Scan for the cell matching the given text and deliver its [x, y] coordinate at center. 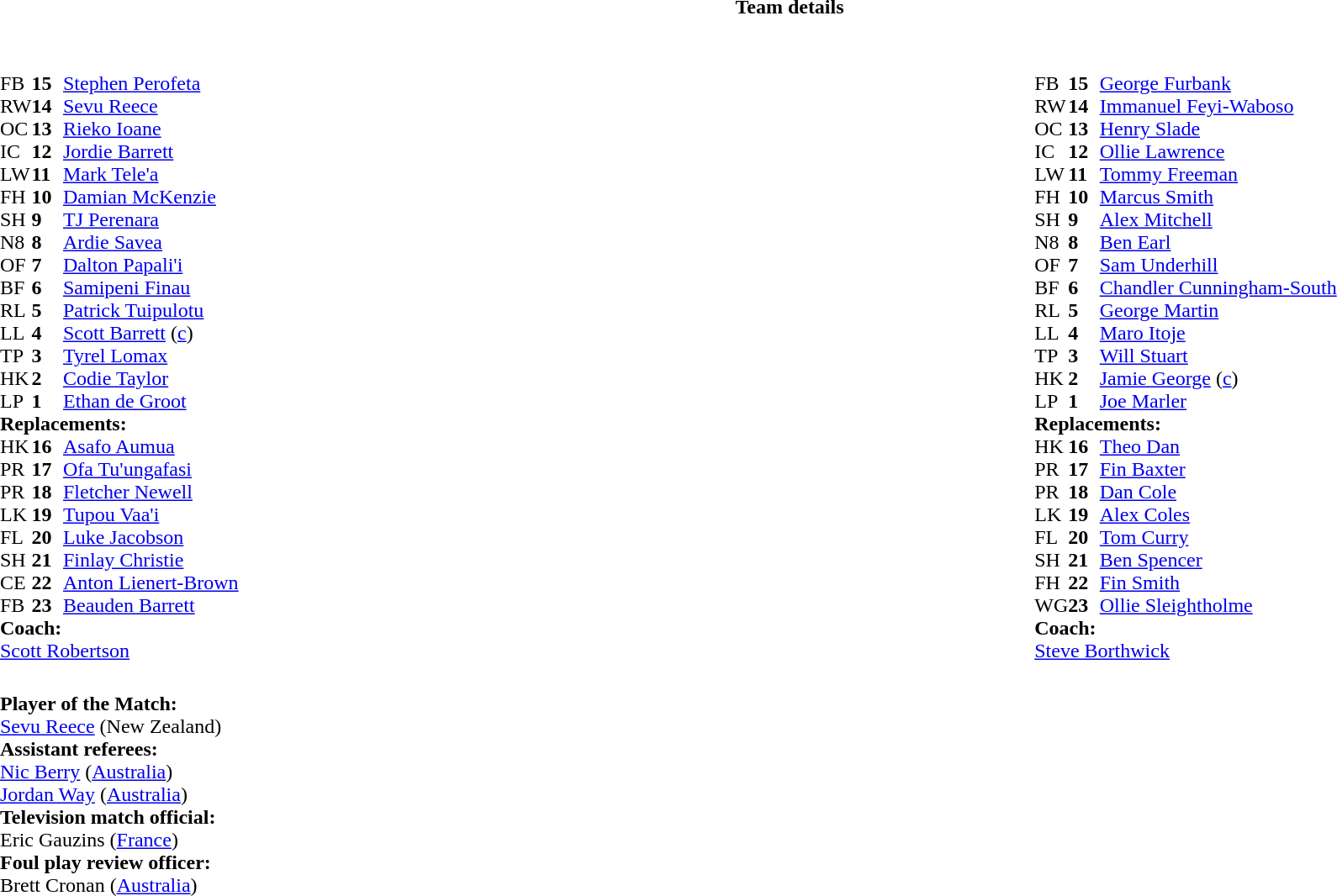
Alex Mitchell [1218, 220]
Patrick Tuipulotu [151, 311]
Henry Slade [1218, 129]
Tyrel Lomax [151, 356]
George Furbank [1218, 84]
Asafo Aumua [151, 447]
WG [1051, 605]
Marcus Smith [1218, 197]
Rieko Ioane [151, 129]
Ben Spencer [1218, 560]
Immanuel Feyi-Waboso [1218, 106]
Fletcher Newell [151, 493]
Samipeni Finau [151, 287]
Scott Barrett (c) [151, 333]
Mark Tele'a [151, 175]
Scott Robertson [119, 651]
Joe Marler [1218, 402]
Fin Baxter [1218, 469]
Steve Borthwick [1186, 651]
Ollie Lawrence [1218, 151]
Dan Cole [1218, 493]
Ethan de Groot [151, 402]
Tommy Freeman [1218, 175]
Sam Underhill [1218, 266]
Stephen Perofeta [151, 84]
Dalton Papali'i [151, 266]
Will Stuart [1218, 356]
TJ Perenara [151, 220]
Fin Smith [1218, 583]
Jordie Barrett [151, 151]
Codie Taylor [151, 378]
Jamie George (c) [1218, 378]
Tupou Vaa'i [151, 514]
Finlay Christie [151, 560]
Beauden Barrett [151, 605]
Tom Curry [1218, 538]
Ardie Savea [151, 242]
Ben Earl [1218, 242]
Maro Itoje [1218, 333]
Damian McKenzie [151, 197]
Chandler Cunningham-South [1218, 287]
Theo Dan [1218, 447]
Anton Lienert-Brown [151, 583]
Luke Jacobson [151, 538]
Sevu Reece [151, 106]
Alex Coles [1218, 514]
Ofa Tu'ungafasi [151, 469]
George Martin [1218, 311]
Ollie Sleightholme [1218, 605]
CE [16, 583]
